Return the [X, Y] coordinate for the center point of the cell that contains the specified text.  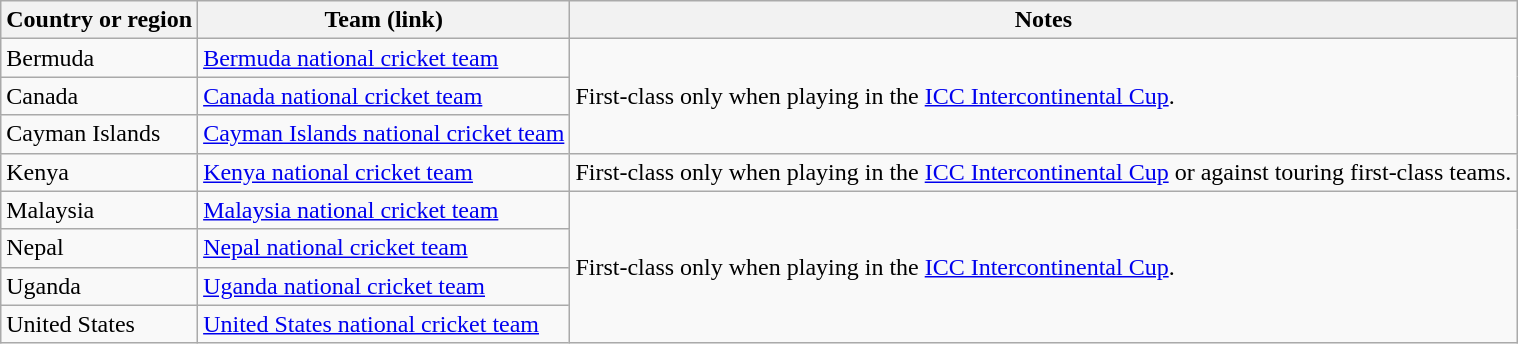
Cayman Islands [100, 134]
Canada [100, 96]
Kenya national cricket team [384, 172]
Team (link) [384, 20]
Notes [1044, 20]
United States national cricket team [384, 324]
Country or region [100, 20]
Nepal [100, 248]
First-class only when playing in the ICC Intercontinental Cup or against touring first-class teams. [1044, 172]
Malaysia [100, 210]
Bermuda national cricket team [384, 58]
Nepal national cricket team [384, 248]
Uganda [100, 286]
Cayman Islands national cricket team [384, 134]
Kenya [100, 172]
Uganda national cricket team [384, 286]
Bermuda [100, 58]
Malaysia national cricket team [384, 210]
Canada national cricket team [384, 96]
United States [100, 324]
